Detect which cell encompasses the target text, then output its [X, Y] center coordinate. 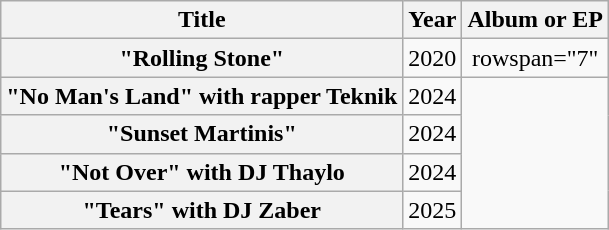
Title [202, 20]
2020 [432, 58]
rowspan="7" [536, 58]
"Not Over" with DJ Thaylo [202, 172]
2025 [432, 210]
"No Man's Land" with rapper Teknik [202, 96]
"Sunset Martinis" [202, 134]
Album or EP [536, 20]
Year [432, 20]
"Tears" with DJ Zaber [202, 210]
"Rolling Stone" [202, 58]
